Return (x, y) of the center of cell containing provided text 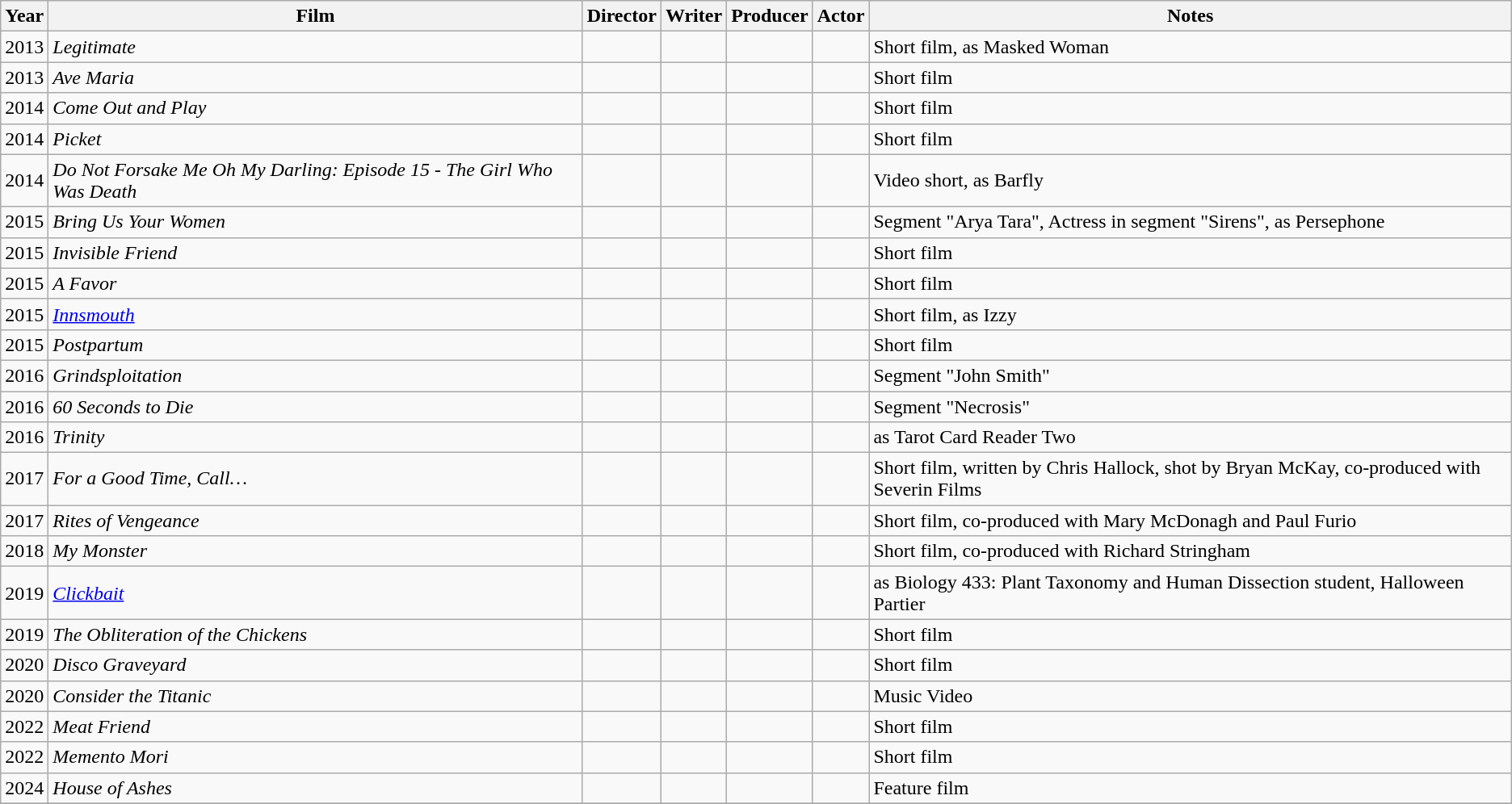
Video short, as Barfly (1191, 181)
Clickbait (315, 593)
Segment "Arya Tara", Actress in segment "Sirens", as Persephone (1191, 222)
A Favor (315, 283)
Short film, as Izzy (1191, 314)
My Monster (315, 551)
60 Seconds to Die (315, 406)
Do Not Forsake Me Oh My Darling: Episode 15 - The Girl Who Was Death (315, 181)
Segment "John Smith" (1191, 375)
Producer (771, 16)
Consider the Titanic (315, 696)
The Obliteration of the Chickens (315, 634)
For a Good Time, Call… (315, 479)
Film (315, 16)
Actor (841, 16)
Legitimate (315, 47)
Meat Friend (315, 727)
Short film, as Masked Woman (1191, 47)
Short film, written by Chris Hallock, shot by Bryan McKay, co-produced with Severin Films (1191, 479)
as Biology 433: Plant Taxonomy and Human Dissection student, Halloween Partier (1191, 593)
Innsmouth (315, 314)
Come Out and Play (315, 108)
Invisible Friend (315, 253)
Writer (693, 16)
Segment "Necrosis" (1191, 406)
Picket (315, 139)
Short film, co-produced with Mary McDonagh and Paul Furio (1191, 521)
2018 (24, 551)
Feature film (1191, 788)
Memento Mori (315, 757)
Music Video (1191, 696)
Notes (1191, 16)
House of Ashes (315, 788)
Director (622, 16)
Rites of Vengeance (315, 521)
2024 (24, 788)
as Tarot Card Reader Two (1191, 438)
Ave Maria (315, 77)
Disco Graveyard (315, 665)
Bring Us Your Women (315, 222)
Postpartum (315, 345)
Grindsploitation (315, 375)
Trinity (315, 438)
Short film, co-produced with Richard Stringham (1191, 551)
Year (24, 16)
